Detect which cell encompasses the target text, then output its (X, Y) center coordinate. 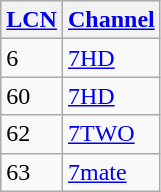
7mate (111, 172)
63 (32, 172)
60 (32, 96)
7TWO (111, 134)
62 (32, 134)
Channel (111, 20)
6 (32, 58)
LCN (32, 20)
